Identify which cell holds the provided text, then report its [x, y] central coordinate. 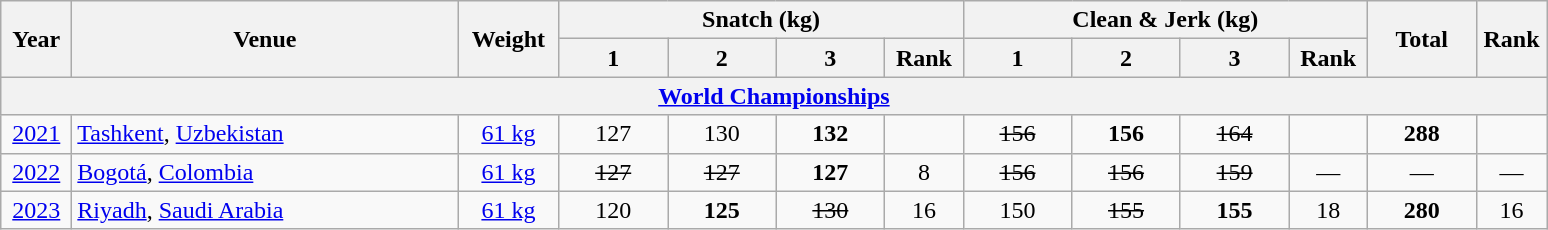
2021 [36, 134]
2022 [36, 172]
Weight [508, 39]
World Championships [774, 96]
Venue [265, 39]
288 [1422, 134]
Year [36, 39]
Clean & Jerk (kg) [1165, 20]
120 [614, 210]
2023 [36, 210]
164 [1234, 134]
Tashkent, Uzbekistan [265, 134]
18 [1328, 210]
8 [924, 172]
Bogotá, Colombia [265, 172]
Riyadh, Saudi Arabia [265, 210]
150 [1018, 210]
280 [1422, 210]
Snatch (kg) [761, 20]
159 [1234, 172]
125 [722, 210]
132 [830, 134]
Total [1422, 39]
